From the cell containing the given text, extract its center point as [x, y] coordinate. 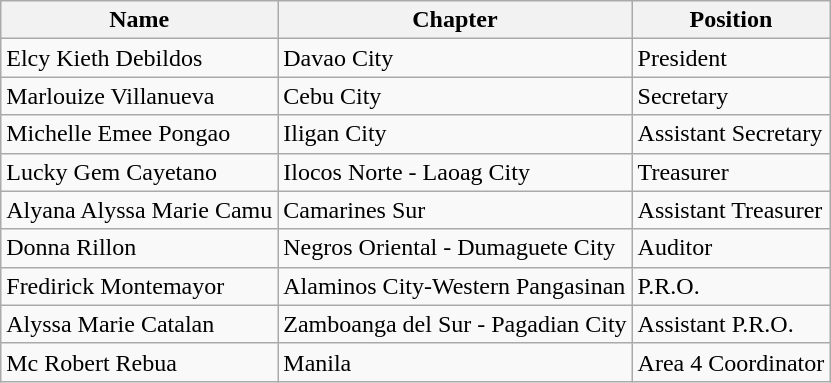
Iligan City [455, 134]
Mc Robert Rebua [140, 362]
Auditor [731, 248]
Alyssa Marie Catalan [140, 324]
Negros Oriental - Dumaguete City [455, 248]
Chapter [455, 20]
Area 4 Coordinator [731, 362]
Elcy Kieth Debildos [140, 58]
Michelle Emee Pongao [140, 134]
Position [731, 20]
Cebu City [455, 96]
Alaminos City-Western Pangasinan [455, 286]
Ilocos Norte - Laoag City [455, 172]
Donna Rillon [140, 248]
Marlouize Villanueva [140, 96]
P.R.O. [731, 286]
Secretary [731, 96]
Zamboanga del Sur - Pagadian City [455, 324]
Treasurer [731, 172]
Assistant Secretary [731, 134]
Davao City [455, 58]
Assistant Treasurer [731, 210]
Alyana Alyssa Marie Camu [140, 210]
Lucky Gem Cayetano [140, 172]
Fredirick Montemayor [140, 286]
Assistant P.R.O. [731, 324]
Camarines Sur [455, 210]
President [731, 58]
Name [140, 20]
Manila [455, 362]
